Return the [X, Y] coordinate for the center point of the cell that contains the specified text.  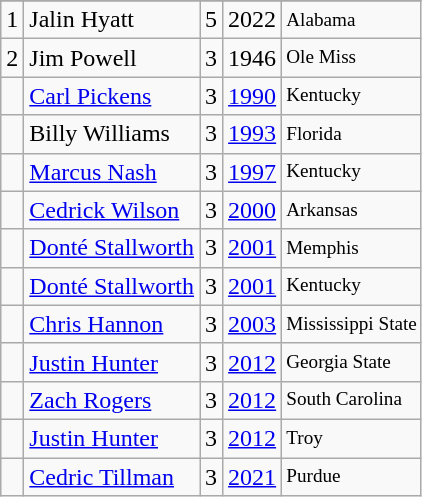
1946 [252, 58]
Mississippi State [352, 324]
Billy Williams [112, 134]
1993 [252, 134]
Alabama [352, 20]
Cedrick Wilson [112, 210]
2 [12, 58]
2000 [252, 210]
Memphis [352, 248]
Jim Powell [112, 58]
Zach Rogers [112, 400]
5 [212, 20]
1 [12, 20]
Carl Pickens [112, 96]
Marcus Nash [112, 172]
Georgia State [352, 362]
2003 [252, 324]
South Carolina [352, 400]
Arkansas [352, 210]
1997 [252, 172]
Chris Hannon [112, 324]
Ole Miss [352, 58]
Troy [352, 438]
Cedric Tillman [112, 477]
1990 [252, 96]
2022 [252, 20]
2021 [252, 477]
Purdue [352, 477]
Jalin Hyatt [112, 20]
Florida [352, 134]
